Determine the [x, y] coordinate at the center of the cell enclosing the given text.  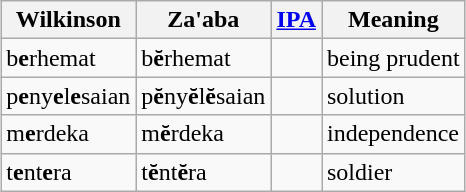
tentera [68, 172]
IPA [296, 20]
merdeka [68, 134]
Za'aba [204, 20]
being prudent [394, 58]
tĕntĕra [204, 172]
penyelesaian [68, 96]
mĕrdeka [204, 134]
soldier [394, 172]
berhemat [68, 58]
solution [394, 96]
pĕnyĕlĕsaian [204, 96]
independence [394, 134]
bĕrhemat [204, 58]
Meaning [394, 20]
Wilkinson [68, 20]
